Find where the given text appears and provide that cell's center as (X, Y) coordinate. 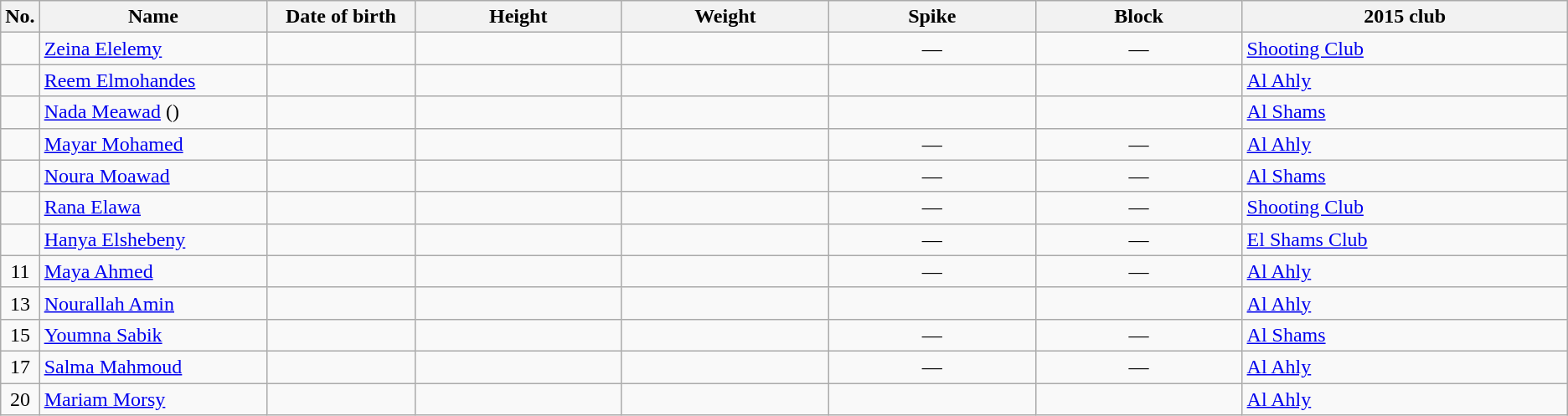
Zeina Elelemy (153, 49)
17 (20, 367)
Hanya Elshebeny (153, 239)
Mariam Morsy (153, 399)
Nada Meawad () (153, 112)
Mayar Mohamed (153, 144)
Block (1139, 17)
2015 club (1405, 17)
Spike (931, 17)
Height (518, 17)
20 (20, 399)
El Shams Club (1405, 239)
11 (20, 271)
Nourallah Amin (153, 303)
13 (20, 303)
No. (20, 17)
Name (153, 17)
Youmna Sabik (153, 335)
Salma Mahmoud (153, 367)
Reem Elmohandes (153, 80)
Weight (725, 17)
Maya Ahmed (153, 271)
Date of birth (341, 17)
Noura Moawad (153, 176)
Rana Elawa (153, 208)
15 (20, 335)
